Identify which cell holds the provided text, then report its [x, y] central coordinate. 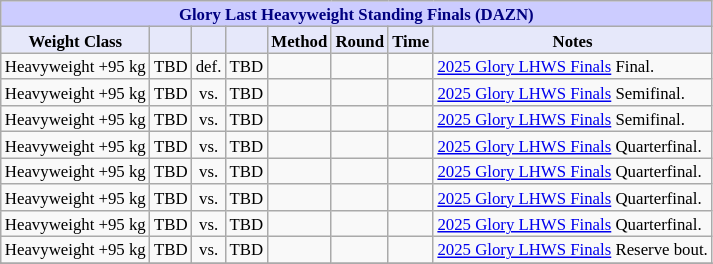
def. [209, 66]
Notes [572, 40]
Time [410, 40]
Method [299, 40]
Weight Class [76, 40]
Round [360, 40]
2025 Glory LHWS Finals Final. [572, 66]
2025 Glory LHWS Finals Reserve bout. [572, 250]
Glory Last Heavyweight Standing Finals (DAZN) [356, 14]
